For the text-containing cell, return its midpoint in [x, y] coordinate format. 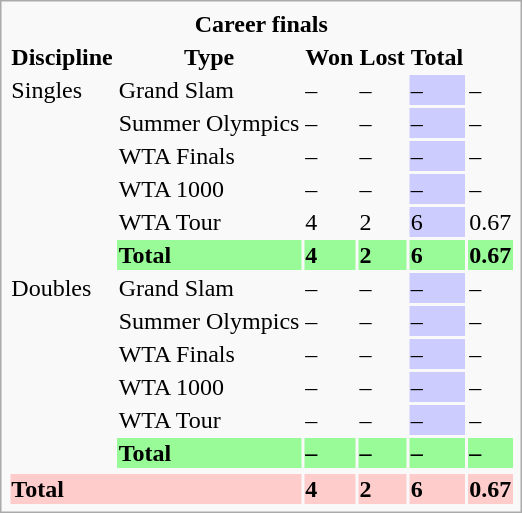
Type [209, 57]
Lost [382, 57]
Won [330, 57]
Doubles [62, 370]
Career finals [262, 24]
Singles [62, 172]
Discipline [62, 57]
